Capture the cell that displays the provided text and extract its [X, Y] central coordinate. 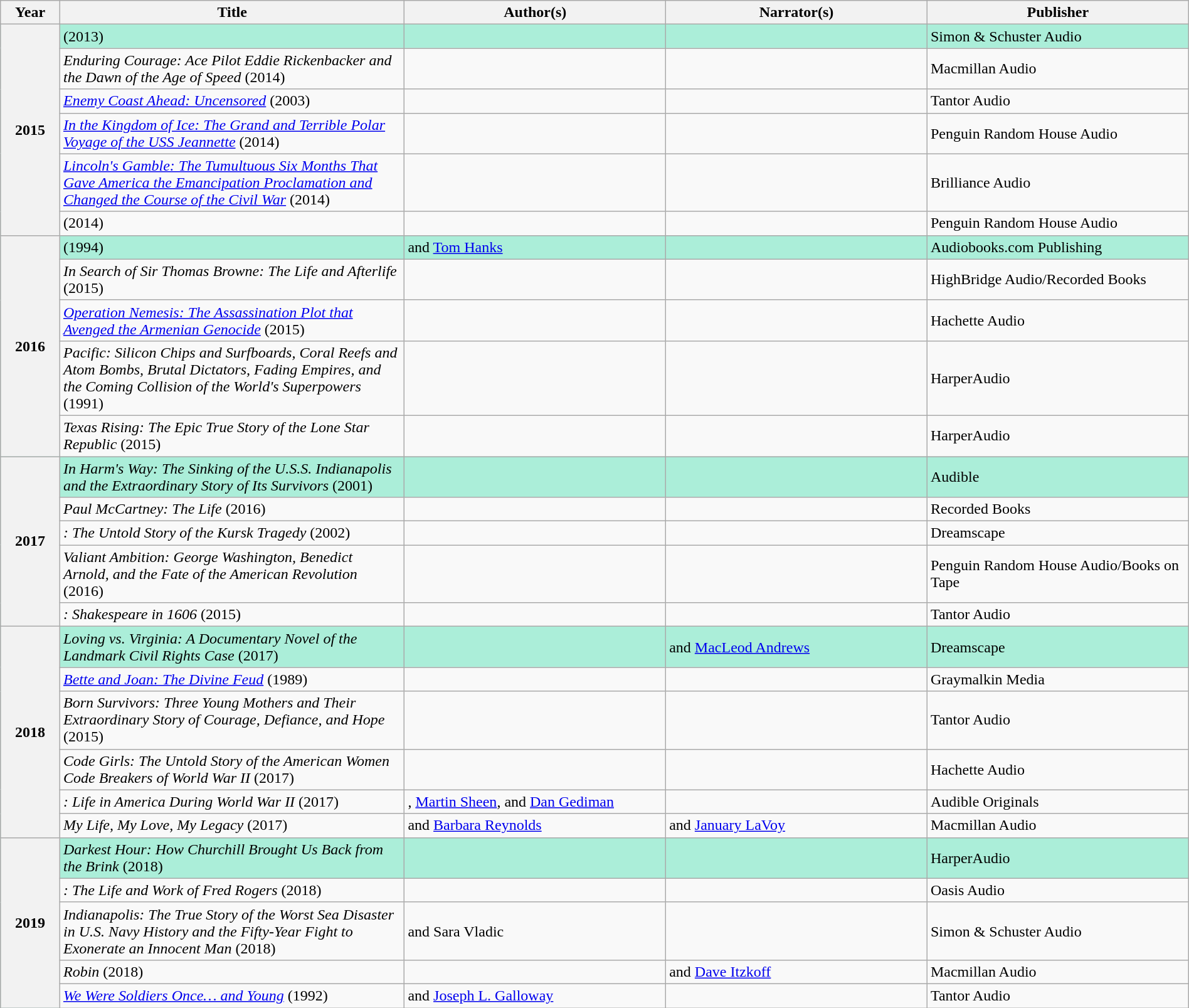
and Dave Itzkoff [796, 972]
Born Survivors: Three Young Mothers and Their Extraordinary Story of Courage, Defiance, and Hope (2015) [232, 720]
Texas Rising: The Epic True Story of the Lone Star Republic (2015) [232, 435]
Audible [1057, 477]
Enemy Coast Ahead: Uncensored (2003) [232, 101]
Operation Nemesis: The Assassination Plot that Avenged the Armenian Genocide (2015) [232, 320]
Author(s) [536, 13]
and Sara Vladic [536, 931]
and MacLeod Andrews [796, 647]
My Life, My Love, My Legacy (2017) [232, 825]
and Tom Hanks [536, 247]
Graymalkin Media [1057, 679]
2015 [30, 130]
: Life in America During World War II (2017) [232, 802]
: The Untold Story of the Kursk Tragedy (2002) [232, 533]
Brilliance Audio [1057, 183]
2018 [30, 732]
We Were Soldiers Once… and Young (1992) [232, 995]
Valiant Ambition: George Washington, Benedict Arnold, and the Fate of the American Revolution (2016) [232, 574]
Publisher [1057, 13]
Oasis Audio [1057, 890]
(1994) [232, 247]
Audible Originals [1057, 802]
, Martin Sheen, and Dan Gediman [536, 802]
2019 [30, 922]
and Barbara Reynolds [536, 825]
Loving vs. Virginia: A Documentary Novel of the Landmark Civil Rights Case (2017) [232, 647]
Enduring Courage: Ace Pilot Eddie Rickenbacker and the Dawn of the Age of Speed (2014) [232, 69]
Robin (2018) [232, 972]
In Harm's Way: The Sinking of the U.S.S. Indianapolis and the Extraordinary Story of Its Survivors (2001) [232, 477]
Audiobooks.com Publishing [1057, 247]
: Shakespeare in 1606 (2015) [232, 615]
and Joseph L. Galloway [536, 995]
HighBridge Audio/Recorded Books [1057, 280]
Bette and Joan: The Divine Feud (1989) [232, 679]
Penguin Random House Audio/Books on Tape [1057, 574]
Code Girls: The Untold Story of the American Women Code Breakers of World War II (2017) [232, 769]
Recorded Books [1057, 509]
Narrator(s) [796, 13]
2017 [30, 542]
(2014) [232, 223]
Lincoln's Gamble: The Tumultuous Six Months That Gave America the Emancipation Proclamation and Changed the Course of the Civil War (2014) [232, 183]
Title [232, 13]
Paul McCartney: The Life (2016) [232, 509]
: The Life and Work of Fred Rogers (2018) [232, 890]
In the Kingdom of Ice: The Grand and Terrible Polar Voyage of the USS Jeannette (2014) [232, 133]
Year [30, 13]
(2013) [232, 36]
2016 [30, 346]
Indianapolis: The True Story of the Worst Sea Disaster in U.S. Navy History and the Fifty-Year Fight to Exonerate an Innocent Man (2018) [232, 931]
and January LaVoy [796, 825]
Darkest Hour: How Churchill Brought Us Back from the Brink (2018) [232, 858]
In Search of Sir Thomas Browne: The Life and Afterlife (2015) [232, 280]
